Extract the [X, Y] coordinate from the center of the cell holding the provided text.  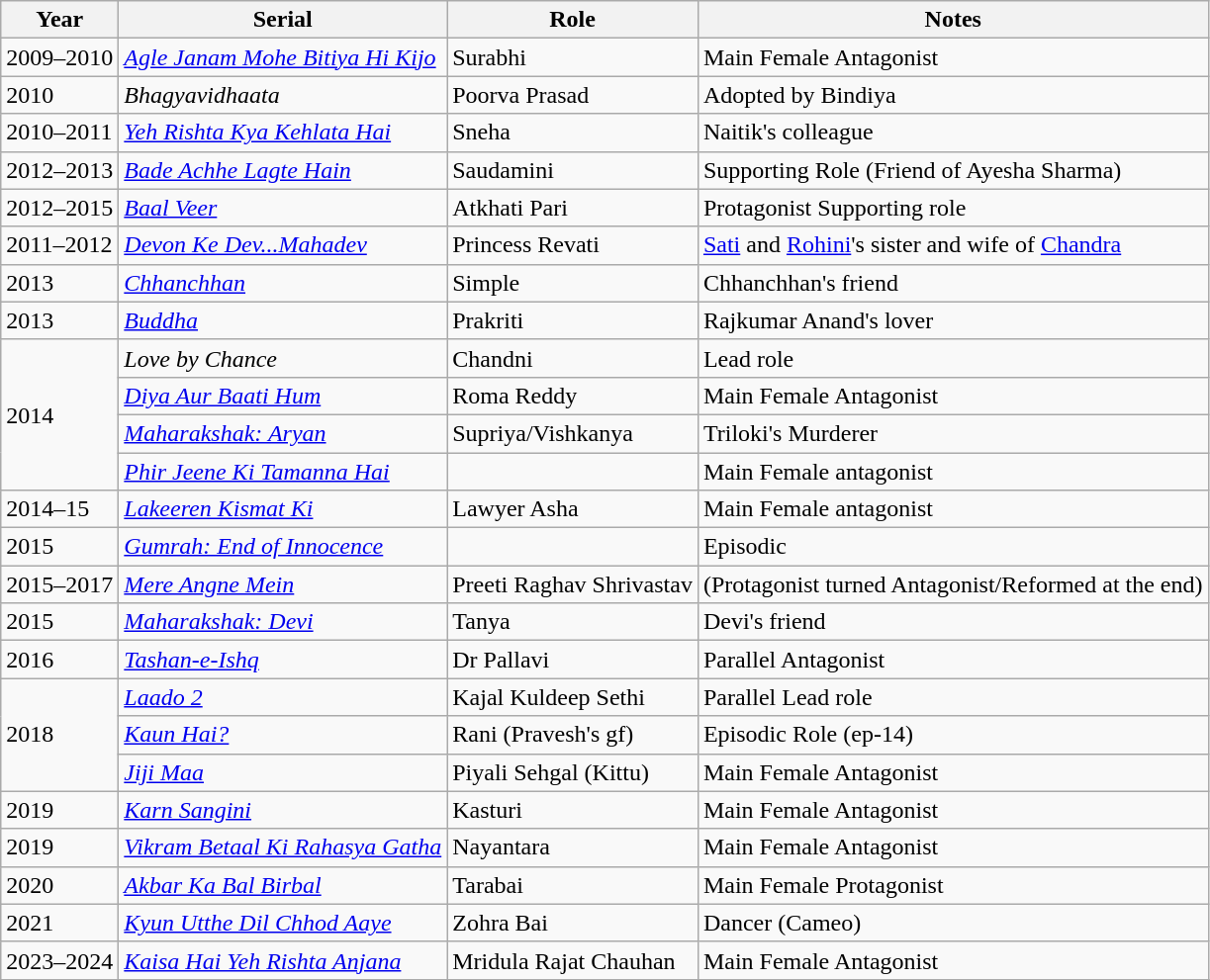
Roma Reddy [573, 396]
Kyun Utthe Dil Chhod Aaye [283, 923]
Buddha [283, 320]
Surabhi [573, 57]
Serial [283, 20]
Saudamini [573, 170]
Lakeeren Kismat Ki [283, 509]
Poorva Prasad [573, 95]
Year [59, 20]
Simple [573, 283]
Lawyer Asha [573, 509]
Mridula Rajat Chauhan [573, 960]
Jiji Maa [283, 772]
Maharakshak: Aryan [283, 433]
Chhanchhan [283, 283]
Sneha [573, 133]
Episodic [953, 547]
2021 [59, 923]
Bhagyavidhaata [283, 95]
Kaisa Hai Yeh Rishta Anjana [283, 960]
Karn Sangini [283, 810]
Parallel Antagonist [953, 660]
Tashan-e-Ishq [283, 660]
Nayantara [573, 847]
2011–2012 [59, 245]
Kajal Kuldeep Sethi [573, 697]
2020 [59, 885]
2023–2024 [59, 960]
Yeh Rishta Kya Kehlata Hai [283, 133]
2010 [59, 95]
Episodic Role (ep-14) [953, 735]
2018 [59, 735]
Gumrah: End of Innocence [283, 547]
Rajkumar Anand's lover [953, 320]
Triloki's Murderer [953, 433]
Naitik's colleague [953, 133]
Main Female Protagonist [953, 885]
Dr Pallavi [573, 660]
Lead role [953, 358]
Mere Angne Mein [283, 584]
Zohra Bai [573, 923]
Protagonist Supporting role [953, 208]
Parallel Lead role [953, 697]
Atkhati Pari [573, 208]
Laado 2 [283, 697]
Rani (Pravesh's gf) [573, 735]
2010–2011 [59, 133]
Kaun Hai? [283, 735]
Chhanchhan's friend [953, 283]
Love by Chance [283, 358]
Sati and Rohini's sister and wife of Chandra [953, 245]
Tarabai [573, 885]
Prakriti [573, 320]
Adopted by Bindiya [953, 95]
2016 [59, 660]
Diya Aur Baati Hum [283, 396]
Princess Revati [573, 245]
Devi's friend [953, 622]
Phir Jeene Ki Tamanna Hai [283, 472]
Agle Janam Mohe Bitiya Hi Kijo [283, 57]
Bade Achhe Lagte Hain [283, 170]
2014 [59, 414]
2014–15 [59, 509]
2012–2013 [59, 170]
Akbar Ka Bal Birbal [283, 885]
Piyali Sehgal (Kittu) [573, 772]
Devon Ke Dev...Mahadev [283, 245]
Kasturi [573, 810]
Vikram Betaal Ki Rahasya Gatha [283, 847]
Baal Veer [283, 208]
Dancer (Cameo) [953, 923]
Supriya/Vishkanya [573, 433]
2012–2015 [59, 208]
Chandni [573, 358]
2009–2010 [59, 57]
2015–2017 [59, 584]
(Protagonist turned Antagonist/Reformed at the end) [953, 584]
Supporting Role (Friend of Ayesha Sharma) [953, 170]
Maharakshak: Devi [283, 622]
Notes [953, 20]
Role [573, 20]
Preeti Raghav Shrivastav [573, 584]
Tanya [573, 622]
